Search for the cell housing the specified text and yield its [X, Y] center coordinate. 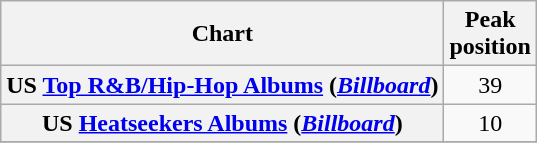
US Top R&B/Hip-Hop Albums (Billboard) [222, 85]
US Heatseekers Albums (Billboard) [222, 123]
10 [490, 123]
Chart [222, 34]
Peakposition [490, 34]
39 [490, 85]
